Capture the cell that displays the provided text and extract its [x, y] central coordinate. 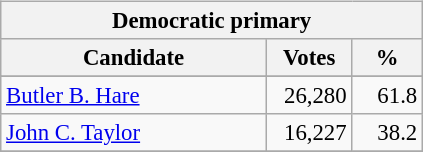
Votes [309, 58]
Butler B. Hare [134, 96]
61.8 [388, 96]
16,227 [309, 133]
Democratic primary [212, 21]
38.2 [388, 133]
Candidate [134, 58]
% [388, 58]
John C. Taylor [134, 133]
26,280 [309, 96]
